Identify which cell holds the provided text, then report its (X, Y) central coordinate. 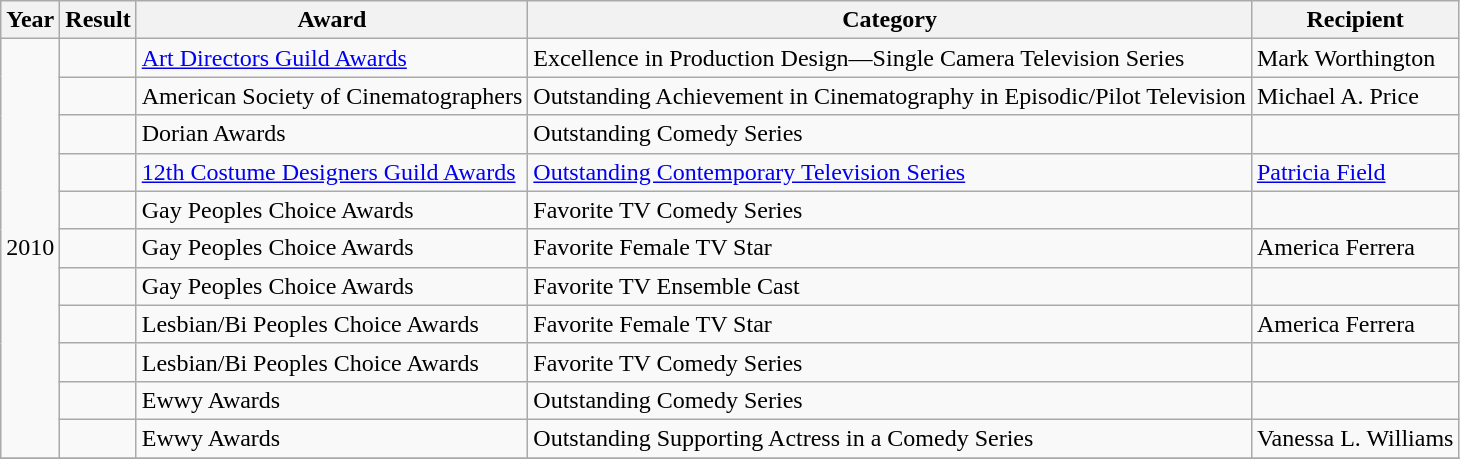
Michael A. Price (1355, 96)
12th Costume Designers Guild Awards (332, 172)
Vanessa L. Williams (1355, 438)
Category (890, 20)
American Society of Cinematographers (332, 96)
Outstanding Contemporary Television Series (890, 172)
Result (98, 20)
Recipient (1355, 20)
Award (332, 20)
Art Directors Guild Awards (332, 58)
Outstanding Achievement in Cinematography in Episodic/Pilot Television (890, 96)
Favorite TV Ensemble Cast (890, 286)
2010 (30, 248)
Dorian Awards (332, 134)
Patricia Field (1355, 172)
Outstanding Supporting Actress in a Comedy Series (890, 438)
Excellence in Production Design—Single Camera Television Series (890, 58)
Mark Worthington (1355, 58)
Year (30, 20)
